Pinpoint the cell where the given text exists, returning its (X, Y) midpoint coordinate. 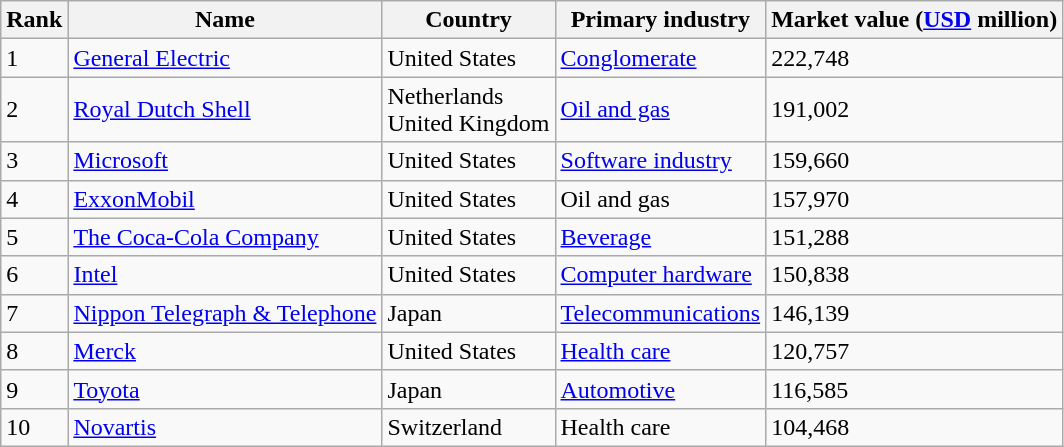
Computer hardware (660, 275)
159,660 (914, 161)
146,139 (914, 313)
Merck (225, 351)
ExxonMobil (225, 199)
120,757 (914, 351)
4 (34, 199)
9 (34, 389)
Microsoft (225, 161)
Royal Dutch Shell (225, 110)
3 (34, 161)
7 (34, 313)
Toyota (225, 389)
191,002 (914, 110)
Market value (USD million) (914, 20)
Automotive (660, 389)
222,748 (914, 58)
Name (225, 20)
5 (34, 237)
8 (34, 351)
Conglomerate (660, 58)
2 (34, 110)
157,970 (914, 199)
Novartis (225, 427)
General Electric (225, 58)
10 (34, 427)
Nippon Telegraph & Telephone (225, 313)
151,288 (914, 237)
NetherlandsUnited Kingdom (468, 110)
Rank (34, 20)
Intel (225, 275)
Switzerland (468, 427)
Country (468, 20)
150,838 (914, 275)
The Coca-Cola Company (225, 237)
Primary industry (660, 20)
1 (34, 58)
Beverage (660, 237)
Software industry (660, 161)
Telecommunications (660, 313)
6 (34, 275)
116,585 (914, 389)
104,468 (914, 427)
